Output the [X, Y] coordinate of the center of the cell containing the given text.  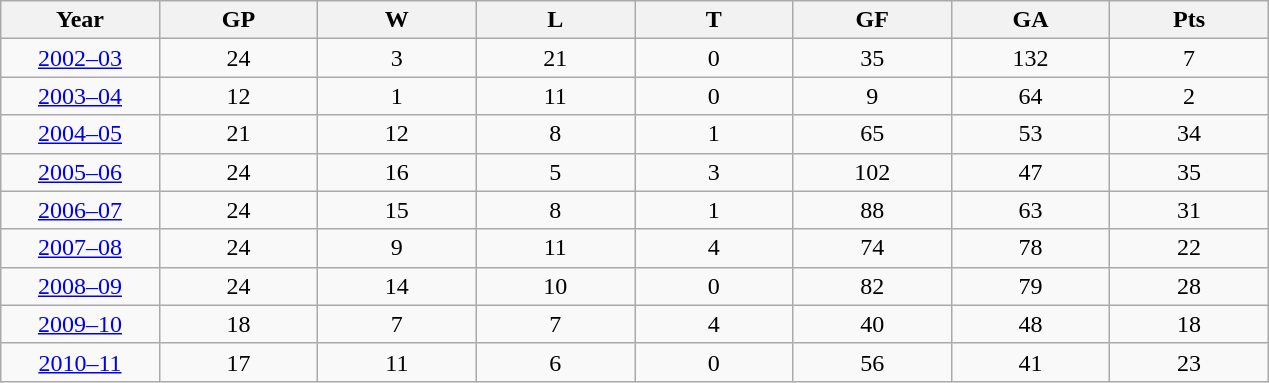
W [397, 20]
GF [872, 20]
15 [397, 210]
2002–03 [80, 58]
6 [555, 362]
79 [1030, 286]
34 [1189, 134]
64 [1030, 96]
28 [1189, 286]
5 [555, 172]
14 [397, 286]
2 [1189, 96]
47 [1030, 172]
2009–10 [80, 324]
88 [872, 210]
T [713, 20]
82 [872, 286]
2003–04 [80, 96]
L [555, 20]
31 [1189, 210]
2005–06 [80, 172]
78 [1030, 248]
2007–08 [80, 248]
GP [238, 20]
65 [872, 134]
2008–09 [80, 286]
41 [1030, 362]
56 [872, 362]
132 [1030, 58]
GA [1030, 20]
2010–11 [80, 362]
63 [1030, 210]
74 [872, 248]
40 [872, 324]
2004–05 [80, 134]
48 [1030, 324]
Year [80, 20]
16 [397, 172]
10 [555, 286]
23 [1189, 362]
22 [1189, 248]
53 [1030, 134]
2006–07 [80, 210]
Pts [1189, 20]
17 [238, 362]
102 [872, 172]
